Locate the cell with the specified text and output its (x, y) center coordinate. 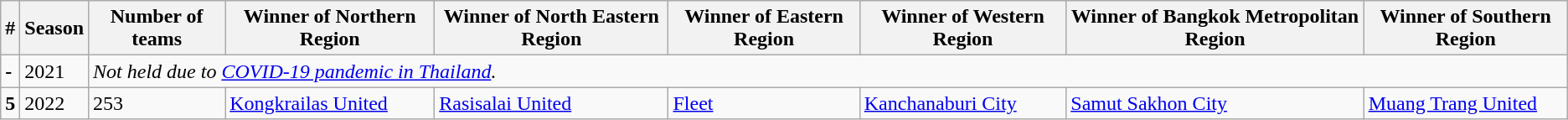
Winner of Bangkok Metropolitan Region (1215, 29)
Winner of North Eastern Region (551, 29)
Rasisalai United (551, 103)
# (10, 29)
Kongkrailas United (330, 103)
Kanchanaburi City (963, 103)
Season (54, 29)
- (10, 71)
2022 (54, 103)
Samut Sakhon City (1215, 103)
Fleet (764, 103)
Winner of Western Region (963, 29)
5 (10, 103)
Muang Trang United (1466, 103)
Winner of Eastern Region (764, 29)
2021 (54, 71)
Number of teams (157, 29)
253 (157, 103)
Not held due to COVID-19 pandemic in Thailand. (828, 71)
Winner of Northern Region (330, 29)
Winner of Southern Region (1466, 29)
